Provide the [X, Y] coordinate of the cell's center where the given text is located.  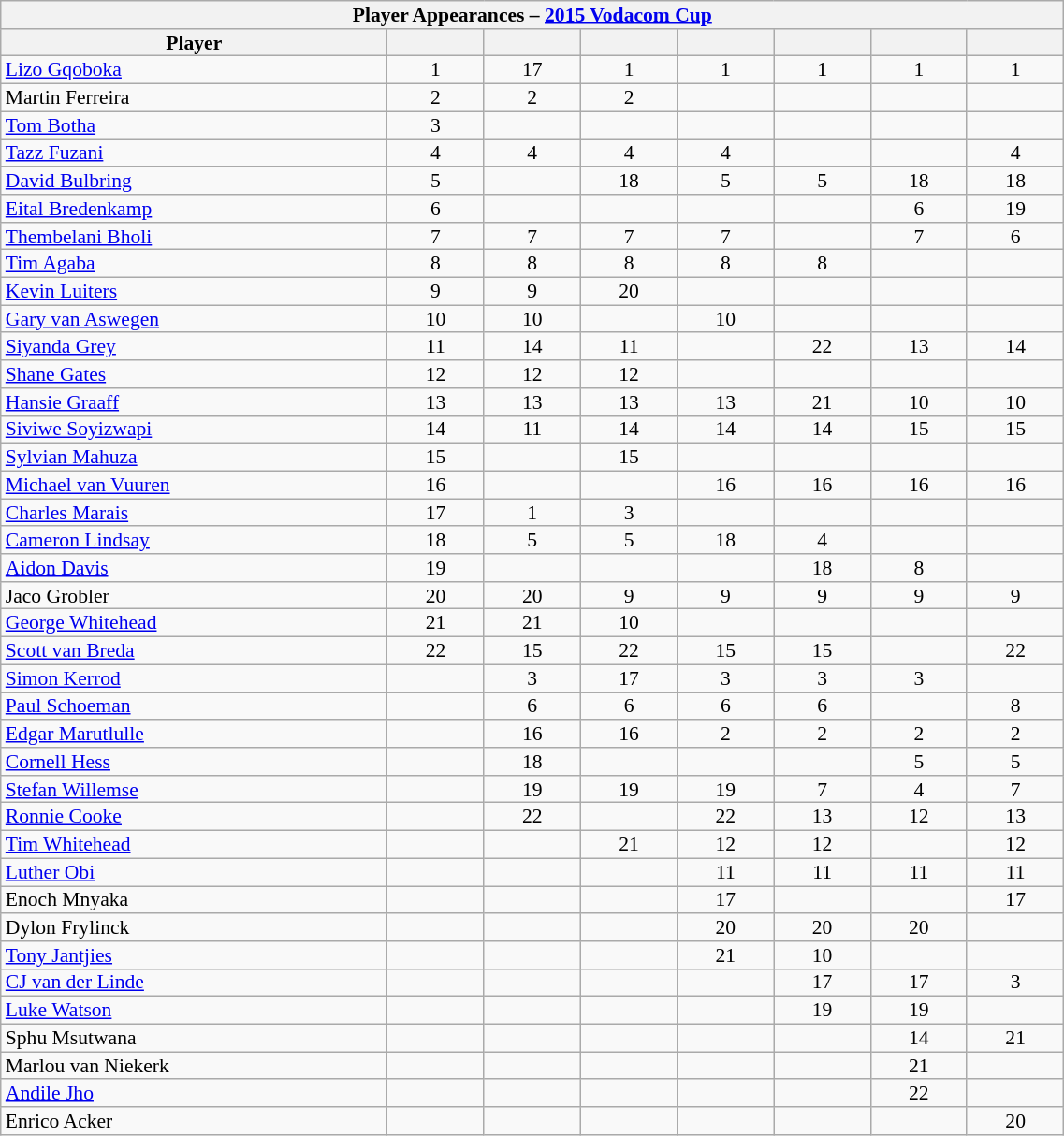
Luke Watson [195, 1011]
David Bulbring [195, 181]
Simon Kerrod [195, 678]
Tim Whitehead [195, 845]
Thembelani Bholi [195, 237]
Luther Obi [195, 872]
Andile Jho [195, 1094]
Lizo Gqoboka [195, 70]
Sphu Msutwana [195, 1039]
George Whitehead [195, 623]
Paul Schoeman [195, 706]
Stefan Willemse [195, 790]
Siviwe Soyizwapi [195, 430]
Martin Ferreira [195, 98]
Jaco Grobler [195, 596]
Marlou van Niekerk [195, 1066]
CJ van der Linde [195, 983]
Dylon Frylinck [195, 927]
Ronnie Cooke [195, 817]
Cameron Lindsay [195, 541]
Shane Gates [195, 374]
Scott van Breda [195, 651]
Tony Jantjies [195, 955]
Kevin Luiters [195, 292]
Aidon Davis [195, 568]
Edgar Marutlulle [195, 735]
Hansie Graaff [195, 402]
Tim Agaba [195, 264]
Charles Marais [195, 513]
Enrico Acker [195, 1121]
Sylvian Mahuza [195, 458]
Eital Bredenkamp [195, 209]
Player Appearances – 2015 Vodacom Cup [532, 15]
Tazz Fuzani [195, 153]
Enoch Mnyaka [195, 900]
Siyanda Grey [195, 347]
Michael van Vuuren [195, 486]
Gary van Aswegen [195, 319]
Tom Botha [195, 125]
Cornell Hess [195, 762]
Player [195, 43]
